Extract the [x, y] coordinate from the center of the cell holding the provided text.  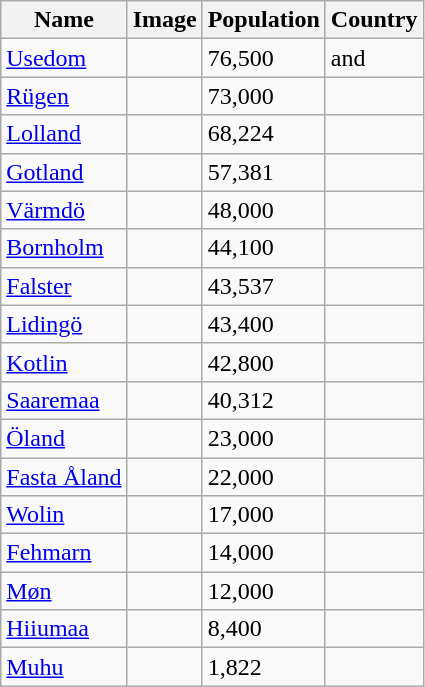
Image [164, 20]
48,000 [264, 210]
43,400 [264, 324]
12,000 [264, 591]
Rügen [64, 96]
and [374, 58]
Lidingö [64, 324]
Lolland [64, 134]
22,000 [264, 477]
1,822 [264, 667]
23,000 [264, 438]
8,400 [264, 629]
Gotland [64, 172]
Muhu [64, 667]
Usedom [64, 58]
Falster [64, 286]
Population [264, 20]
73,000 [264, 96]
Fehmarn [64, 553]
Värmdö [64, 210]
Saaremaa [64, 400]
43,537 [264, 286]
14,000 [264, 553]
57,381 [264, 172]
68,224 [264, 134]
44,100 [264, 248]
Wolin [64, 515]
Kotlin [64, 362]
40,312 [264, 400]
17,000 [264, 515]
Öland [64, 438]
Hiiumaa [64, 629]
Name [64, 20]
Fasta Åland [64, 477]
76,500 [264, 58]
Country [374, 20]
42,800 [264, 362]
Bornholm [64, 248]
Møn [64, 591]
